From the cell containing the given text, extract its center point as (X, Y) coordinate. 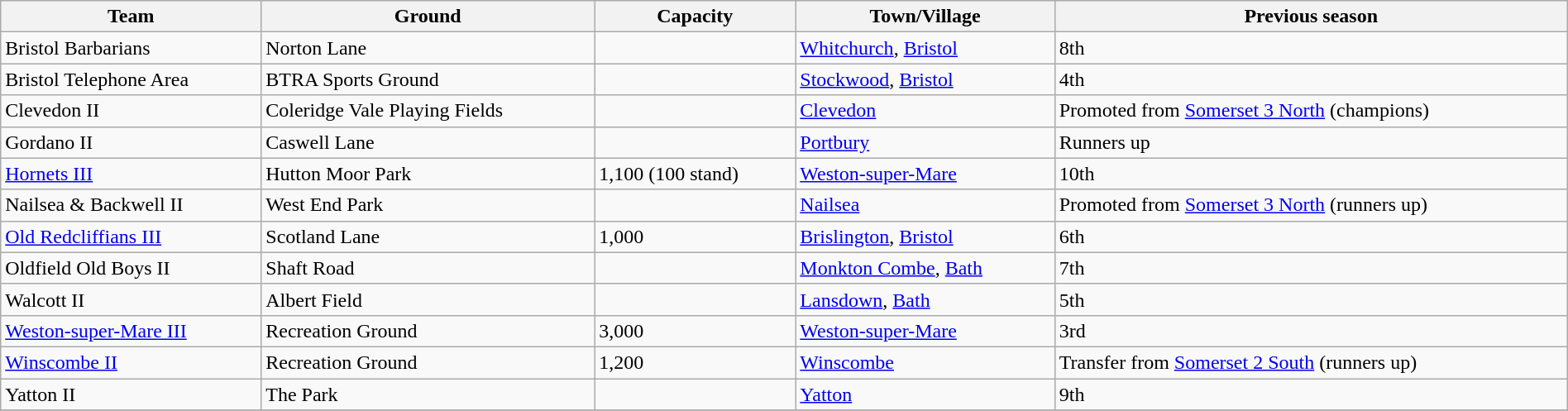
Walcott II (131, 299)
Nailsea & Backwell II (131, 205)
Gordano II (131, 142)
Bristol Telephone Area (131, 79)
Stockwood, Bristol (925, 79)
Shaft Road (428, 268)
Team (131, 17)
Yatton (925, 394)
9th (1311, 394)
Weston-super-Mare III (131, 331)
Albert Field (428, 299)
West End Park (428, 205)
Transfer from Somerset 2 South (runners up) (1311, 362)
Lansdown, Bath (925, 299)
6th (1311, 237)
Town/Village (925, 17)
Ground (428, 17)
Oldfield Old Boys II (131, 268)
Brislington, Bristol (925, 237)
Clevedon (925, 111)
Winscombe (925, 362)
Runners up (1311, 142)
Promoted from Somerset 3 North (runners up) (1311, 205)
Hornets III (131, 174)
Capacity (695, 17)
Yatton II (131, 394)
Norton Lane (428, 48)
BTRA Sports Ground (428, 79)
Promoted from Somerset 3 North (champions) (1311, 111)
Hutton Moor Park (428, 174)
10th (1311, 174)
Portbury (925, 142)
Bristol Barbarians (131, 48)
Scotland Lane (428, 237)
7th (1311, 268)
Whitchurch, Bristol (925, 48)
The Park (428, 394)
Previous season (1311, 17)
Coleridge Vale Playing Fields (428, 111)
Old Redcliffians III (131, 237)
Winscombe II (131, 362)
1,000 (695, 237)
4th (1311, 79)
Monkton Combe, Bath (925, 268)
3rd (1311, 331)
3,000 (695, 331)
Caswell Lane (428, 142)
8th (1311, 48)
1,200 (695, 362)
Clevedon II (131, 111)
1,100 (100 stand) (695, 174)
Nailsea (925, 205)
5th (1311, 299)
